Scan for the cell matching the given text and deliver its (x, y) coordinate at center. 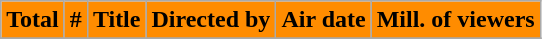
Air date (324, 20)
Mill. of viewers (456, 20)
Total (33, 20)
Directed by (211, 20)
Title (116, 20)
# (76, 20)
